Output the (x, y) coordinate of the center of the cell containing the given text.  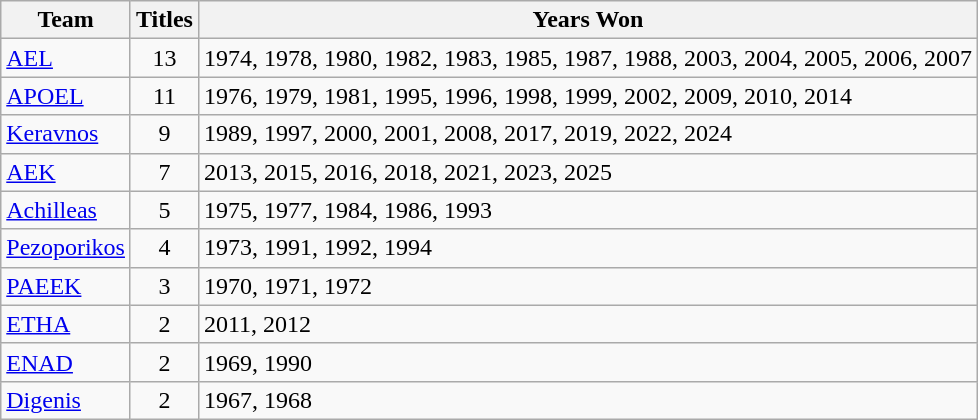
APOEL (66, 96)
7 (164, 172)
1974, 1978, 1980, 1982, 1983, 1985, 1987, 1988, 2003, 2004, 2005, 2006, 2007 (588, 58)
1989, 1997, 2000, 2001, 2008, 2017, 2019, 2022, 2024 (588, 134)
2011, 2012 (588, 324)
5 (164, 210)
PAEEK (66, 286)
AEL (66, 58)
11 (164, 96)
Years Won (588, 20)
1976, 1979, 1981, 1995, 1996, 1998, 1999, 2002, 2009, 2010, 2014 (588, 96)
Achilleas (66, 210)
1967, 1968 (588, 400)
1975, 1977, 1984, 1986, 1993 (588, 210)
9 (164, 134)
Titles (164, 20)
ETHA (66, 324)
Keravnos (66, 134)
Pezoporikos (66, 248)
4 (164, 248)
3 (164, 286)
1973, 1991, 1992, 1994 (588, 248)
Digenis (66, 400)
AEK (66, 172)
2013, 2015, 2016, 2018, 2021, 2023, 2025 (588, 172)
ENAD (66, 362)
13 (164, 58)
Team (66, 20)
1970, 1971, 1972 (588, 286)
1969, 1990 (588, 362)
